Locate the cell with the specified text and output its (x, y) center coordinate. 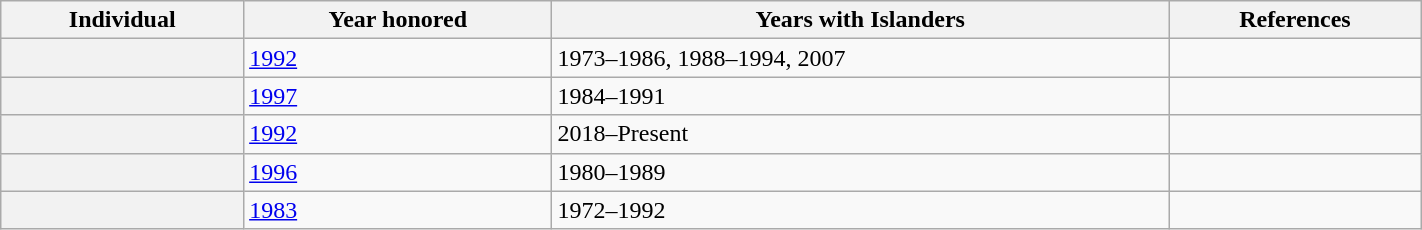
1997 (398, 96)
1973–1986, 1988–1994, 2007 (860, 58)
1984–1991 (860, 96)
1972–1992 (860, 210)
2018–Present (860, 134)
1983 (398, 210)
Years with Islanders (860, 20)
1980–1989 (860, 172)
Individual (122, 20)
Year honored (398, 20)
1996 (398, 172)
References (1296, 20)
